Return the (X, Y) coordinate for the center point of the cell that contains the specified text.  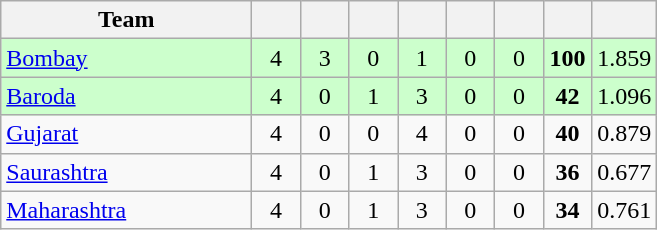
0.761 (624, 210)
36 (568, 172)
42 (568, 96)
Saurashtra (126, 172)
Baroda (126, 96)
Bombay (126, 58)
Maharashtra (126, 210)
Team (126, 20)
1.859 (624, 58)
Gujarat (126, 134)
0.677 (624, 172)
1.096 (624, 96)
0.879 (624, 134)
100 (568, 58)
34 (568, 210)
40 (568, 134)
